Identify which cell holds the provided text, then report its (X, Y) central coordinate. 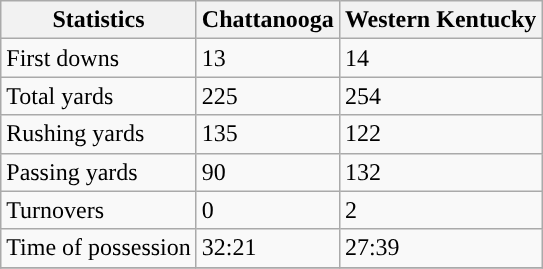
Passing yards (99, 172)
254 (440, 96)
Statistics (99, 20)
13 (268, 58)
90 (268, 172)
Western Kentucky (440, 20)
14 (440, 58)
32:21 (268, 248)
122 (440, 134)
Rushing yards (99, 134)
Turnovers (99, 210)
Chattanooga (268, 20)
First downs (99, 58)
27:39 (440, 248)
Total yards (99, 96)
2 (440, 210)
225 (268, 96)
0 (268, 210)
Time of possession (99, 248)
132 (440, 172)
135 (268, 134)
